Detect which cell encompasses the target text, then output its (X, Y) center coordinate. 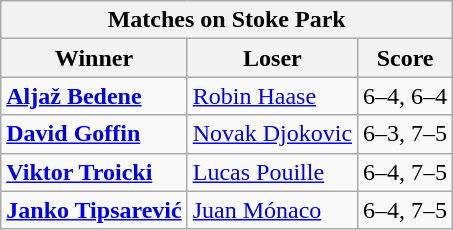
Loser (272, 58)
Matches on Stoke Park (227, 20)
Lucas Pouille (272, 172)
Novak Djokovic (272, 134)
Winner (94, 58)
Robin Haase (272, 96)
David Goffin (94, 134)
Score (406, 58)
Janko Tipsarević (94, 210)
6–3, 7–5 (406, 134)
Viktor Troicki (94, 172)
6–4, 6–4 (406, 96)
Aljaž Bedene (94, 96)
Juan Mónaco (272, 210)
